Determine the (X, Y) coordinate at the center of the cell enclosing the given text.  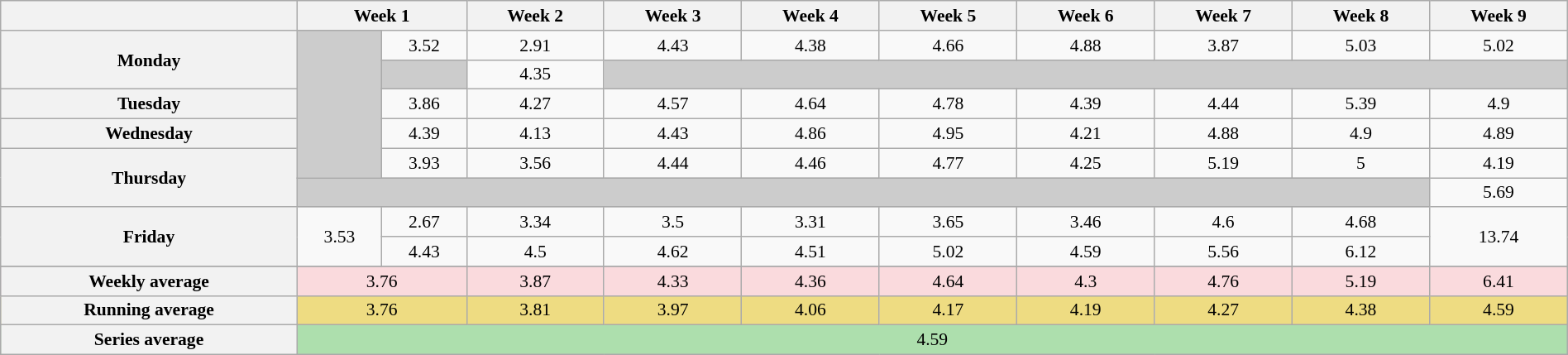
Week 7 (1223, 16)
5.39 (1360, 104)
4.51 (810, 252)
4.77 (948, 163)
Week 9 (1499, 16)
5.69 (1499, 193)
4.33 (672, 281)
4.95 (948, 134)
Weekly average (149, 281)
Tuesday (149, 104)
3.34 (535, 223)
4.78 (948, 104)
3.53 (339, 237)
Week 1 (382, 16)
3.86 (424, 104)
4.25 (1086, 163)
4.68 (1360, 223)
Monday (149, 60)
4.86 (810, 134)
Week 5 (948, 16)
4.66 (948, 46)
4.6 (1223, 223)
3.56 (535, 163)
4.17 (948, 310)
Thursday (149, 177)
4.21 (1086, 134)
5.03 (1360, 46)
3.97 (672, 310)
4.76 (1223, 281)
3.5 (672, 223)
Week 6 (1086, 16)
Week 4 (810, 16)
3.46 (1086, 223)
3.93 (424, 163)
4.36 (810, 281)
5 (1360, 163)
2.91 (535, 46)
2.67 (424, 223)
4.5 (535, 252)
5.56 (1223, 252)
Running average (149, 310)
Friday (149, 237)
Week 3 (672, 16)
4.06 (810, 310)
Series average (149, 340)
4.35 (535, 74)
3.81 (535, 310)
6.12 (1360, 252)
13.74 (1499, 237)
Week 2 (535, 16)
Wednesday (149, 134)
4.89 (1499, 134)
3.52 (424, 46)
3.65 (948, 223)
Week 8 (1360, 16)
4.46 (810, 163)
3.31 (810, 223)
4.57 (672, 104)
4.3 (1086, 281)
6.41 (1499, 281)
4.13 (535, 134)
4.62 (672, 252)
